Search for the cell housing the specified text and yield its [x, y] center coordinate. 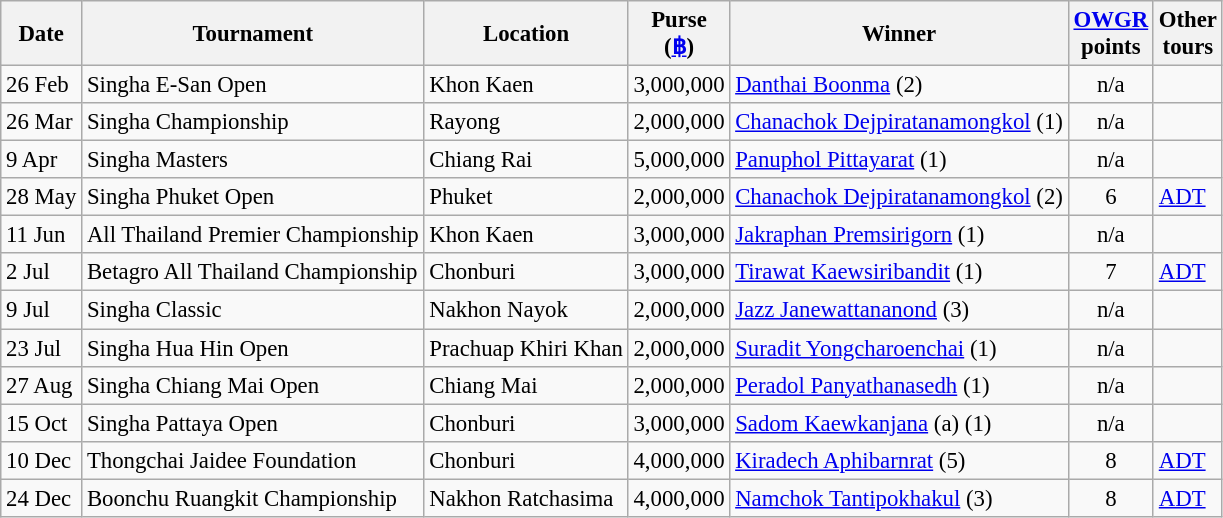
26 Mar [42, 122]
Betagro All Thailand Championship [253, 273]
Sadom Kaewkanjana (a) (1) [899, 423]
Singha Chiang Mai Open [253, 385]
28 May [42, 197]
15 Oct [42, 423]
Location [526, 34]
Singha Phuket Open [253, 197]
Chiang Rai [526, 160]
Danthai Boonma (2) [899, 85]
Jakraphan Premsirigorn (1) [899, 235]
Nakhon Ratchasima [526, 498]
Jazz Janewattananond (3) [899, 310]
Chanachok Dejpiratanamongkol (2) [899, 197]
23 Jul [42, 348]
Purse(฿) [679, 34]
24 Dec [42, 498]
Rayong [526, 122]
Singha Hua Hin Open [253, 348]
2 Jul [42, 273]
Singha Classic [253, 310]
Thongchai Jaidee Foundation [253, 460]
Date [42, 34]
Kiradech Aphibarnrat (5) [899, 460]
11 Jun [42, 235]
7 [1110, 273]
5,000,000 [679, 160]
Suradit Yongcharoenchai (1) [899, 348]
Singha Championship [253, 122]
Boonchu Ruangkit Championship [253, 498]
26 Feb [42, 85]
9 Jul [42, 310]
Panuphol Pittayarat (1) [899, 160]
Prachuap Khiri Khan [526, 348]
Singha E-San Open [253, 85]
10 Dec [42, 460]
Tournament [253, 34]
OWGRpoints [1110, 34]
Chanachok Dejpiratanamongkol (1) [899, 122]
Singha Pattaya Open [253, 423]
Nakhon Nayok [526, 310]
Namchok Tantipokhakul (3) [899, 498]
9 Apr [42, 160]
Othertours [1188, 34]
Peradol Panyathanasedh (1) [899, 385]
6 [1110, 197]
Chiang Mai [526, 385]
Winner [899, 34]
All Thailand Premier Championship [253, 235]
Singha Masters [253, 160]
Tirawat Kaewsiribandit (1) [899, 273]
27 Aug [42, 385]
Phuket [526, 197]
